Locate the cell with the specified text and output its [X, Y] center coordinate. 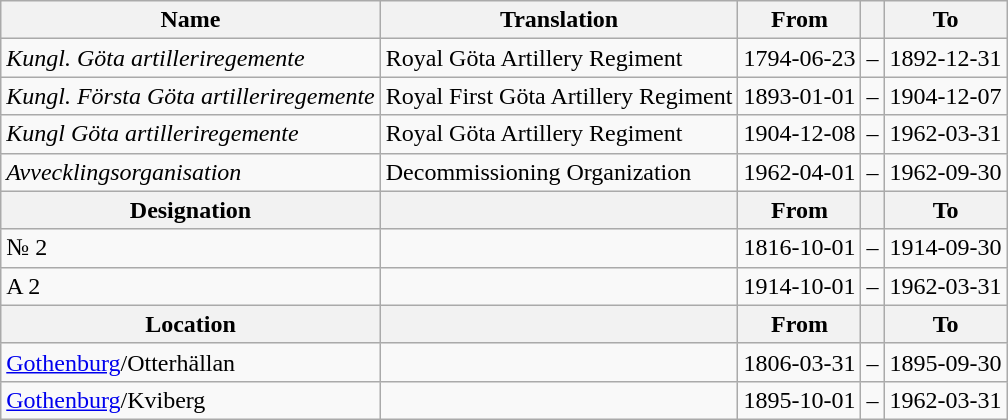
Kungl Göta artilleriregemente [190, 134]
Gothenburg/Otterhällan [190, 362]
1962-09-30 [946, 172]
1904-12-08 [800, 134]
1904-12-07 [946, 96]
1962-04-01 [800, 172]
1893-01-01 [800, 96]
Location [190, 324]
Kungl. Första Göta artilleriregemente [190, 96]
1914-09-30 [946, 248]
1892-12-31 [946, 58]
1895-10-01 [800, 400]
Kungl. Göta artilleriregemente [190, 58]
Gothenburg/Kviberg [190, 400]
Decommissioning Organization [559, 172]
1794-06-23 [800, 58]
1895-09-30 [946, 362]
1816-10-01 [800, 248]
1914-10-01 [800, 286]
Name [190, 20]
№ 2 [190, 248]
A 2 [190, 286]
Translation [559, 20]
1806-03-31 [800, 362]
Designation [190, 210]
Royal First Göta Artillery Regiment [559, 96]
Avvecklingsorganisation [190, 172]
